Identify which cell holds the provided text, then report its (x, y) central coordinate. 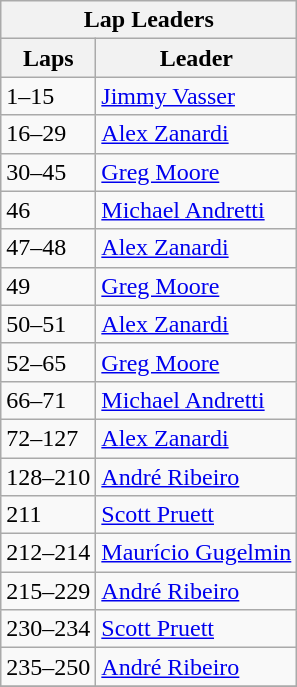
215–229 (48, 591)
16–29 (48, 134)
Jimmy Vasser (196, 96)
235–250 (48, 667)
Lap Leaders (149, 20)
30–45 (48, 172)
230–234 (48, 629)
212–214 (48, 553)
47–48 (48, 248)
128–210 (48, 477)
Maurício Gugelmin (196, 553)
52–65 (48, 362)
50–51 (48, 324)
66–71 (48, 400)
211 (48, 515)
Laps (48, 58)
72–127 (48, 438)
46 (48, 210)
49 (48, 286)
Leader (196, 58)
1–15 (48, 96)
